Identify which cell holds the provided text, then report its (X, Y) central coordinate. 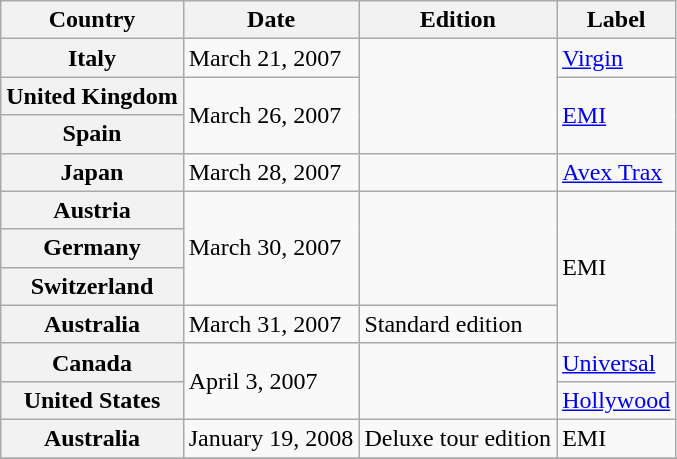
Deluxe tour edition (458, 438)
Austria (92, 210)
Date (271, 20)
March 21, 2007 (271, 58)
March 28, 2007 (271, 172)
Italy (92, 58)
United States (92, 400)
Standard edition (458, 324)
Canada (92, 362)
Spain (92, 134)
Virgin (616, 58)
Germany (92, 248)
January 19, 2008 (271, 438)
March 26, 2007 (271, 115)
Avex Trax (616, 172)
Edition (458, 20)
Switzerland (92, 286)
Label (616, 20)
Country (92, 20)
Universal (616, 362)
Hollywood (616, 400)
April 3, 2007 (271, 381)
United Kingdom (92, 96)
March 31, 2007 (271, 324)
Japan (92, 172)
March 30, 2007 (271, 248)
